Extract the (x, y) coordinate from the center of the cell holding the provided text.  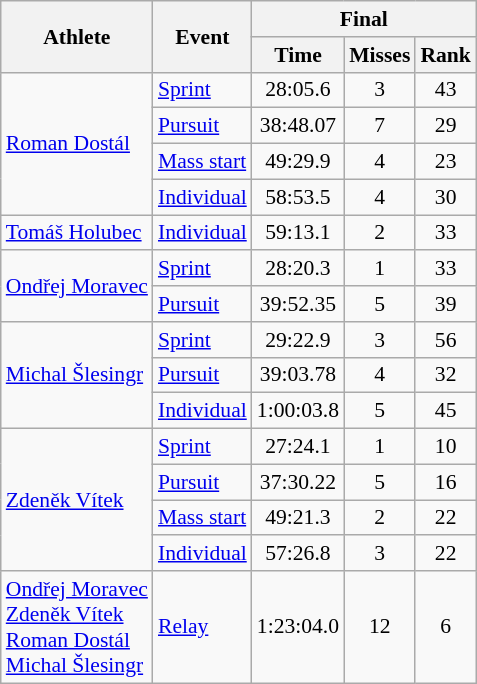
49:29.9 (298, 162)
Time (298, 55)
45 (446, 411)
Ondřej Moravec (77, 286)
30 (446, 197)
1:00:03.8 (298, 411)
Michal Šlesingr (77, 376)
27:24.1 (298, 447)
12 (380, 627)
Athlete (77, 36)
Roman Dostál (77, 143)
23 (446, 162)
56 (446, 340)
39 (446, 304)
57:26.8 (298, 554)
32 (446, 375)
Misses (380, 55)
Ondřej MoravecZdeněk VítekRoman DostálMichal Šlesingr (77, 627)
38:48.07 (298, 126)
Event (202, 36)
49:21.3 (298, 518)
37:30.22 (298, 482)
39:52.35 (298, 304)
39:03.78 (298, 375)
Relay (202, 627)
Zdeněk Vítek (77, 500)
16 (446, 482)
Tomáš Holubec (77, 233)
58:53.5 (298, 197)
6 (446, 627)
59:13.1 (298, 233)
Rank (446, 55)
10 (446, 447)
29:22.9 (298, 340)
7 (380, 126)
28:05.6 (298, 90)
1:23:04.0 (298, 627)
28:20.3 (298, 269)
43 (446, 90)
Final (364, 19)
29 (446, 126)
